Identify which cell holds the provided text, then report its [X, Y] central coordinate. 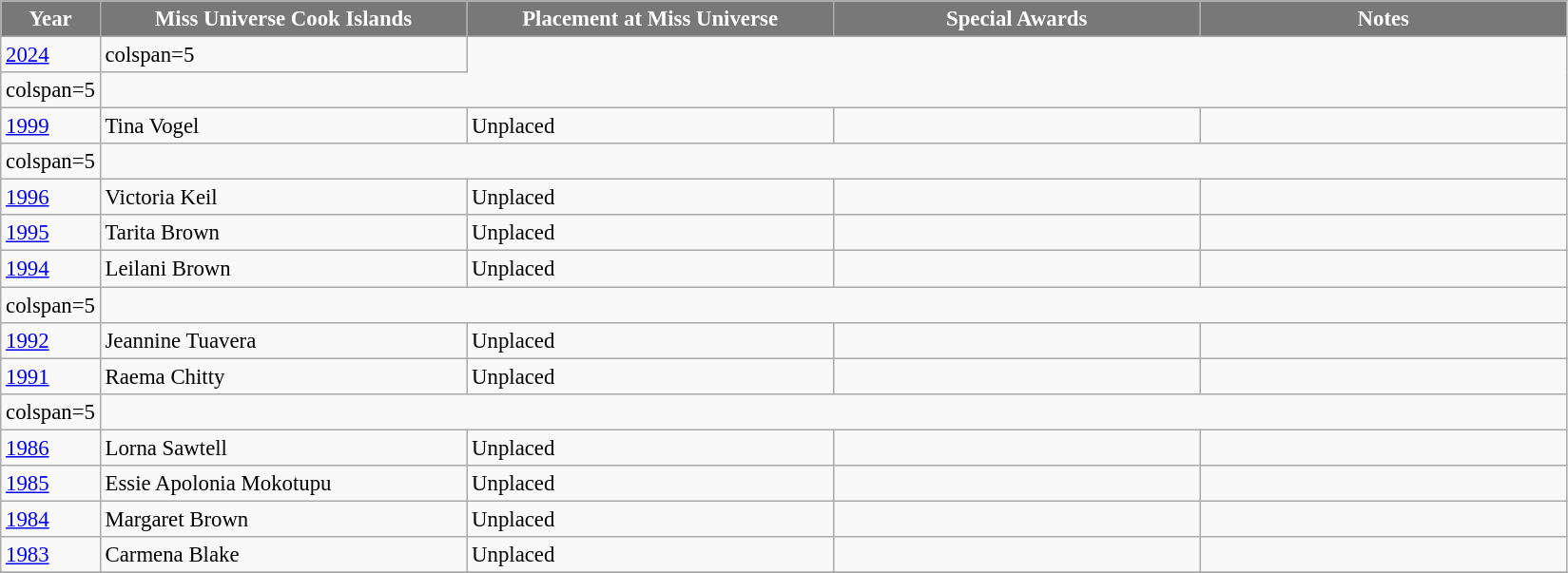
Essie Apolonia Mokotupu [283, 484]
Miss Universe Cook Islands [283, 19]
Carmena Blake [283, 555]
1991 [50, 376]
1996 [50, 198]
Jeannine Tuavera [283, 340]
Year [50, 19]
1995 [50, 233]
Raema Chitty [283, 376]
1983 [50, 555]
Lorna Sawtell [283, 448]
Notes [1384, 19]
Special Awards [1016, 19]
1994 [50, 269]
1985 [50, 484]
Tarita Brown [283, 233]
Placement at Miss Universe [650, 19]
1999 [50, 126]
2024 [50, 55]
Tina Vogel [283, 126]
1984 [50, 519]
1986 [50, 448]
Victoria Keil [283, 198]
Margaret Brown [283, 519]
1992 [50, 340]
Leilani Brown [283, 269]
